Scan for the cell matching the given text and deliver its (x, y) coordinate at center. 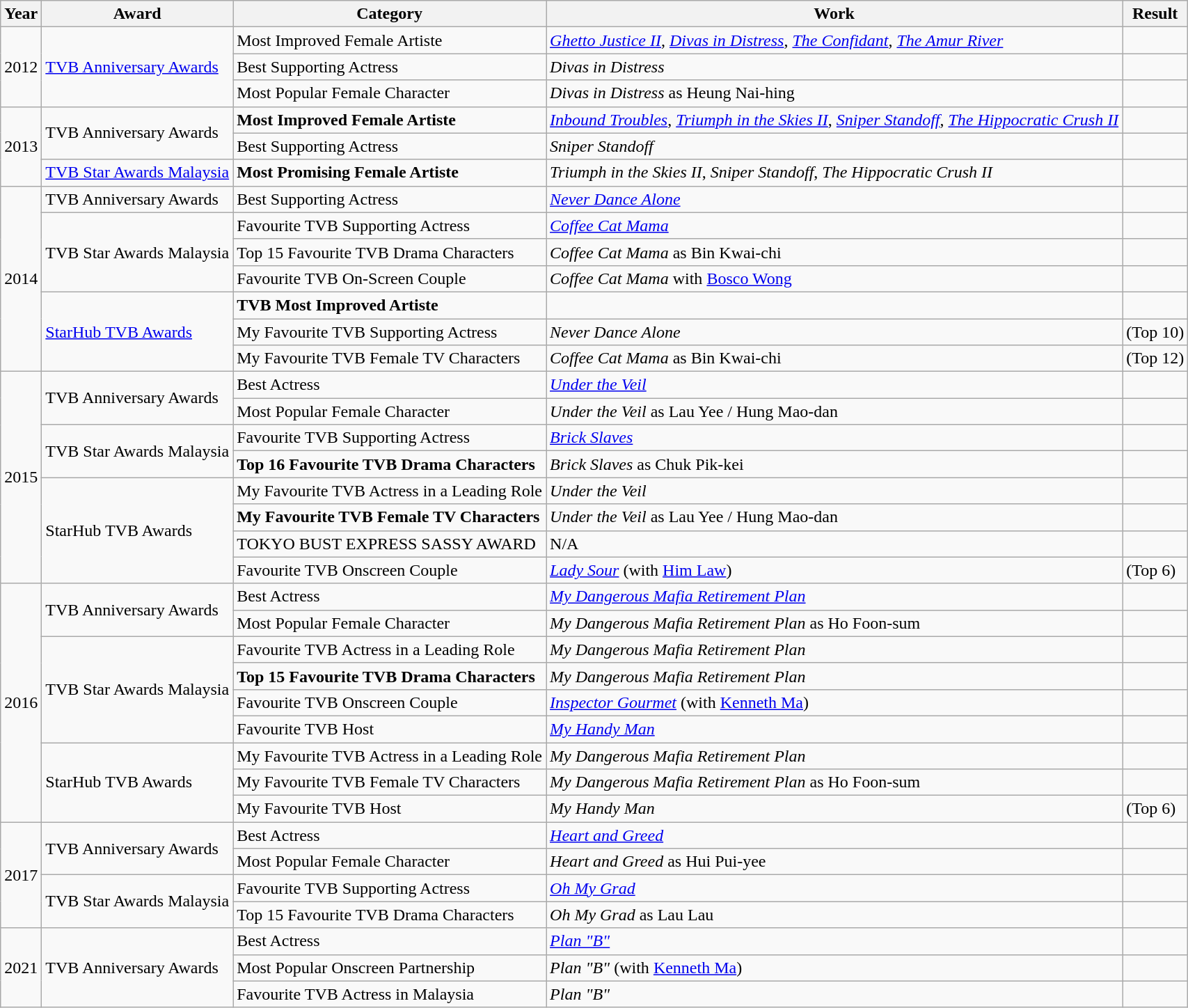
Inbound Troubles, Triumph in the Skies II, Sniper Standoff, The Hippocratic Crush II (834, 120)
My Favourite TVB Host (390, 809)
Triumph in the Skies II, Sniper Standoff, The Hippocratic Crush II (834, 173)
Coffee Cat Mama (834, 226)
Ghetto Justice II, Divas in Distress, The Confidant, The Amur River (834, 40)
Award (138, 14)
Inspector Gourmet (with Kenneth Ma) (834, 702)
Oh My Grad as Lau Lau (834, 915)
2014 (21, 278)
Heart and Greed (834, 835)
Coffee Cat Mama with Bosco Wong (834, 278)
2015 (21, 478)
TVB Most Improved Artiste (390, 305)
Favourite TVB On-Screen Couple (390, 278)
2013 (21, 146)
Top 16 Favourite TVB Drama Characters (390, 464)
Divas in Distress as Heung Nai-hing (834, 93)
(Top 10) (1155, 332)
(Top 12) (1155, 359)
2012 (21, 67)
Favourite TVB Actress in Malaysia (390, 994)
Divas in Distress (834, 67)
Work (834, 14)
Result (1155, 14)
Category (390, 14)
Oh My Grad (834, 888)
My Favourite TVB Supporting Actress (390, 332)
N/A (834, 544)
Favourite TVB Host (390, 729)
Brick Slaves as Chuk Pik-kei (834, 464)
2017 (21, 875)
Lady Sour (with Him Law) (834, 570)
Heart and Greed as Hui Pui-yee (834, 862)
Plan "B" (with Kenneth Ma) (834, 968)
Year (21, 14)
Brick Slaves (834, 438)
Most Promising Female Artiste (390, 173)
2021 (21, 968)
Most Popular Onscreen Partnership (390, 968)
Favourite TVB Actress in a Leading Role (390, 649)
Sniper Standoff (834, 146)
2016 (21, 703)
TOKYO BUST EXPRESS SASSY AWARD (390, 544)
